Locate the cell with the specified text and output its (X, Y) center coordinate. 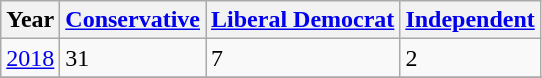
31 (133, 58)
7 (303, 58)
Liberal Democrat (303, 20)
Conservative (133, 20)
Year (30, 20)
2 (470, 58)
2018 (30, 58)
Independent (470, 20)
